For the text-containing cell, return its midpoint in (x, y) coordinate format. 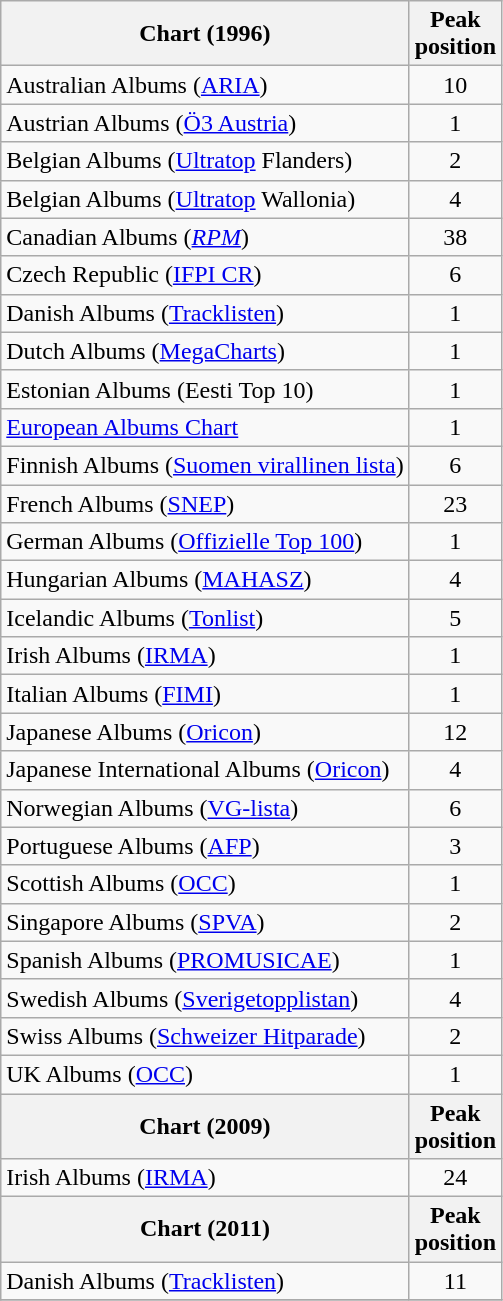
Belgian Albums (Ultratop Wallonia) (205, 199)
12 (455, 732)
Scottish Albums (OCC) (205, 884)
Hungarian Albums (MAHASZ) (205, 580)
38 (455, 237)
Finnish Albums (Suomen virallinen lista) (205, 465)
Chart (2011) (205, 1230)
Swiss Albums (Schweizer Hitparade) (205, 1036)
Swedish Albums (Sverigetopplistan) (205, 998)
Dutch Albums (MegaCharts) (205, 351)
Spanish Albums (PROMUSICAE) (205, 960)
Canadian Albums (RPM) (205, 237)
10 (455, 85)
UK Albums (OCC) (205, 1074)
Italian Albums (FIMI) (205, 694)
Singapore Albums (SPVA) (205, 922)
German Albums (Offizielle Top 100) (205, 542)
Chart (1996) (205, 34)
Australian Albums (ARIA) (205, 85)
5 (455, 618)
24 (455, 1178)
Japanese Albums (Oricon) (205, 732)
Czech Republic (IFPI CR) (205, 275)
3 (455, 846)
Portuguese Albums (AFP) (205, 846)
Belgian Albums (Ultratop Flanders) (205, 161)
Norwegian Albums (VG-lista) (205, 808)
11 (455, 1281)
Estonian Albums (Eesti Top 10) (205, 389)
European Albums Chart (205, 427)
French Albums (SNEP) (205, 503)
Icelandic Albums (Tonlist) (205, 618)
Austrian Albums (Ö3 Austria) (205, 123)
Japanese International Albums (Oricon) (205, 770)
Chart (2009) (205, 1126)
23 (455, 503)
